Return [X, Y] of the center of cell containing provided text 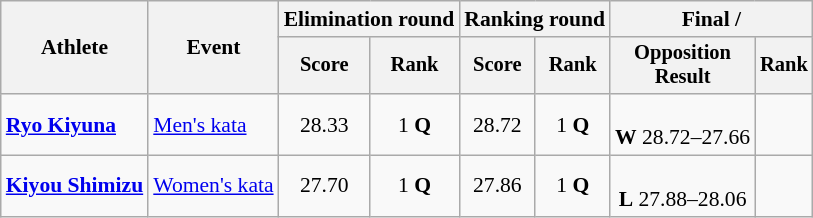
W 28.72–27.66 [682, 124]
Elimination round [370, 19]
Ryo Kiyuna [74, 124]
27.86 [497, 186]
Athlete [74, 48]
Event [213, 48]
OppositionResult [682, 66]
Final / [712, 19]
Men's kata [213, 124]
28.72 [497, 124]
L 27.88–28.06 [682, 186]
28.33 [324, 124]
Ranking round [534, 19]
27.70 [324, 186]
Kiyou Shimizu [74, 186]
Women's kata [213, 186]
